Capture the cell that displays the provided text and extract its [X, Y] central coordinate. 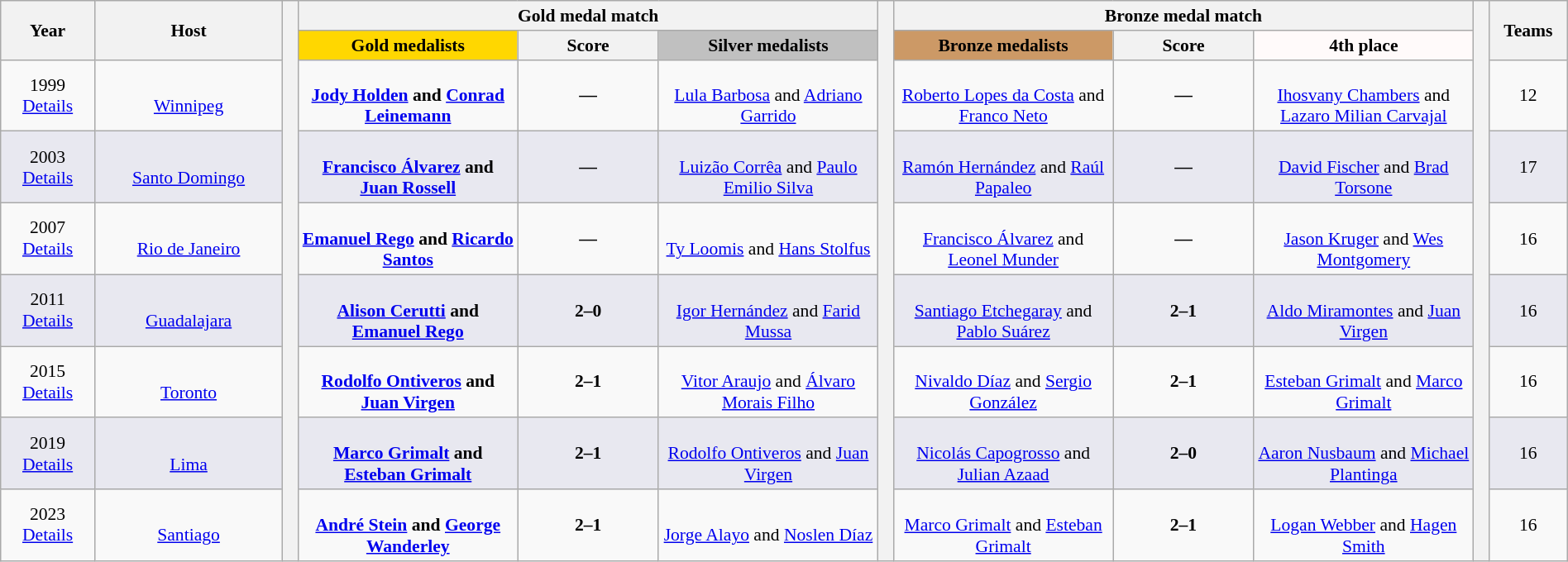
Ihosvany Chambers and Lazaro Milian Carvajal [1363, 96]
Ramón Hernández and Raúl Papaleo [1004, 167]
Toronto [189, 382]
Gold medal match [589, 16]
2007Details [48, 240]
Vitor Araujo and Álvaro Morais Filho [767, 382]
Rio de Janeiro [189, 240]
Ty Loomis and Hans Stolfus [767, 240]
Jody Holden and Conrad Leinemann [409, 96]
Logan Webber and Hagen Smith [1363, 526]
Jorge Alayo and Noslen Díaz [767, 526]
Year [48, 30]
Francisco Álvarez and Leonel Munder [1004, 240]
Teams [1528, 30]
Santiago [189, 526]
David Fischer and Brad Torsone [1363, 167]
Igor Hernández and Farid Mussa [767, 311]
Roberto Lopes da Costa and Franco Neto [1004, 96]
Nicolás Capogrosso and Julian Azaad [1004, 455]
Bronze medal match [1184, 16]
Santiago Etchegaray and Pablo Suárez [1004, 311]
Gold medalists [409, 45]
17 [1528, 167]
Jason Kruger and Wes Montgomery [1363, 240]
Host [189, 30]
Aldo Miramontes and Juan Virgen [1363, 311]
Winnipeg [189, 96]
Alison Cerutti and Emanuel Rego [409, 311]
Lula Barbosa and Adriano Garrido [767, 96]
Aaron Nusbaum and Michael Plantinga [1363, 455]
4th place [1363, 45]
Lima [189, 455]
12 [1528, 96]
2023Details [48, 526]
2011Details [48, 311]
Nivaldo Díaz and Sergio González [1004, 382]
2019Details [48, 455]
Esteban Grimalt and Marco Grimalt [1363, 382]
André Stein and George Wanderley [409, 526]
2003Details [48, 167]
2015Details [48, 382]
Guadalajara [189, 311]
Silver medalists [767, 45]
Francisco Álvarez and Juan Rossell [409, 167]
Bronze medalists [1004, 45]
1999Details [48, 96]
Luizão Corrêa and Paulo Emilio Silva [767, 167]
Emanuel Rego and Ricardo Santos [409, 240]
Santo Domingo [189, 167]
